Scan for the cell matching the given text and deliver its (x, y) coordinate at center. 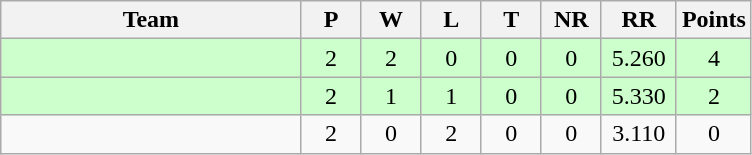
NR (571, 20)
4 (714, 58)
Team (151, 20)
Points (714, 20)
P (331, 20)
3.110 (638, 134)
RR (638, 20)
5.260 (638, 58)
5.330 (638, 96)
L (451, 20)
T (511, 20)
W (391, 20)
